For the text-containing cell, return its midpoint in [X, Y] coordinate format. 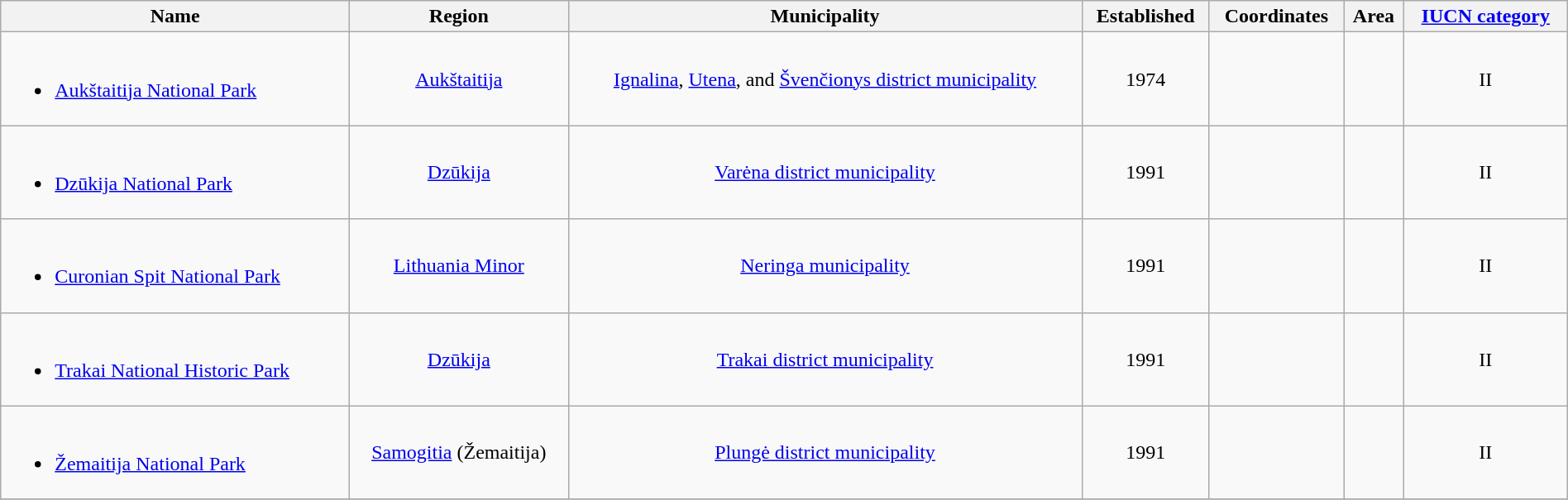
Ignalina, Utena, and Švenčionys district municipality [825, 79]
Plungė district municipality [825, 453]
Varėna district municipality [825, 172]
1974 [1145, 79]
Neringa municipality [825, 266]
Municipality [825, 17]
Dzūkija National Park [175, 172]
Region [459, 17]
Trakai district municipality [825, 359]
Trakai National Historic Park [175, 359]
Lithuania Minor [459, 266]
IUCN category [1485, 17]
Samogitia (Žemaitija) [459, 453]
Coordinates [1276, 17]
Aukštaitija [459, 79]
Žemaitija National Park [175, 453]
Established [1145, 17]
Curonian Spit National Park [175, 266]
Name [175, 17]
Aukštaitija National Park [175, 79]
Area [1374, 17]
